Return [x, y] of the center of cell containing provided text 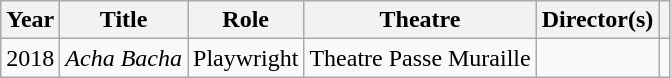
Year [30, 20]
Role [246, 20]
Title [124, 20]
Director(s) [598, 20]
Playwright [246, 58]
Theatre [420, 20]
Acha Bacha [124, 58]
2018 [30, 58]
Theatre Passe Muraille [420, 58]
